Locate the cell with the specified text and output its (x, y) center coordinate. 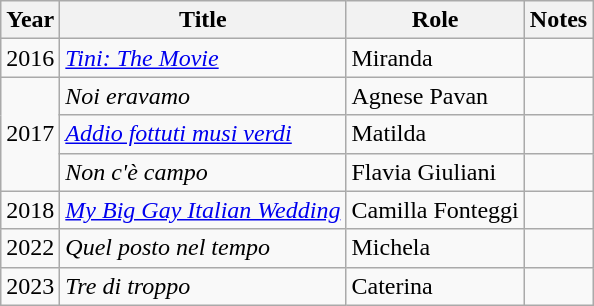
Non c'è campo (203, 172)
Camilla Fonteggi (435, 210)
Role (435, 20)
Flavia Giuliani (435, 172)
My Big Gay Italian Wedding (203, 210)
Tini: The Movie (203, 58)
Year (30, 20)
Miranda (435, 58)
Noi eravamo (203, 96)
Quel posto nel tempo (203, 248)
Notes (558, 20)
2016 (30, 58)
2022 (30, 248)
2017 (30, 134)
Michela (435, 248)
Agnese Pavan (435, 96)
Tre di troppo (203, 286)
Matilda (435, 134)
Addio fottuti musi verdi (203, 134)
Caterina (435, 286)
Title (203, 20)
2023 (30, 286)
2018 (30, 210)
